Pinpoint the cell where the given text exists, returning its (x, y) midpoint coordinate. 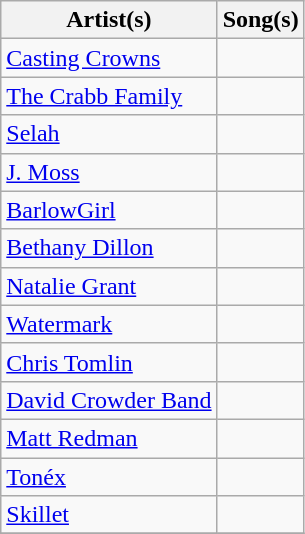
David Crowder Band (109, 400)
J. Moss (109, 172)
Bethany Dillon (109, 248)
Selah (109, 134)
Watermark (109, 324)
Skillet (109, 515)
Song(s) (260, 20)
Casting Crowns (109, 58)
Artist(s) (109, 20)
Tonéx (109, 477)
Chris Tomlin (109, 362)
BarlowGirl (109, 210)
The Crabb Family (109, 96)
Natalie Grant (109, 286)
Matt Redman (109, 438)
